Scan for the cell matching the given text and deliver its (x, y) coordinate at center. 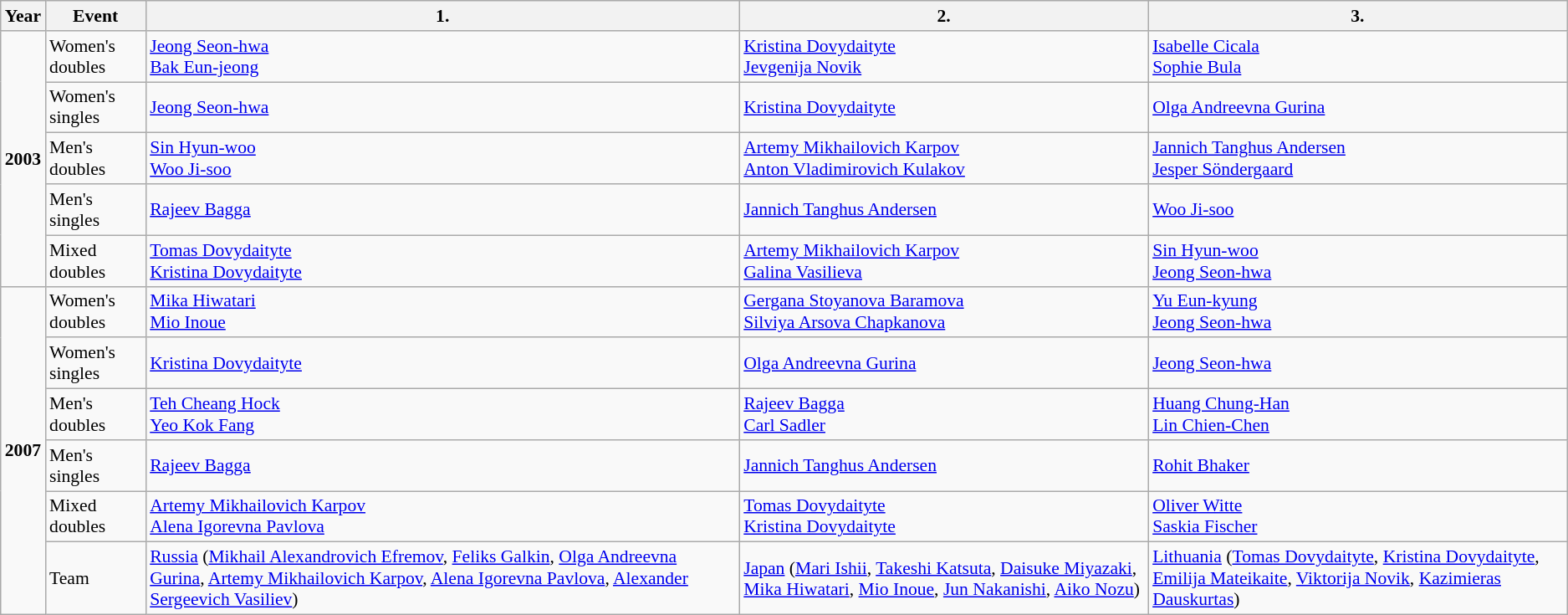
Rohit Bhaker (1358, 465)
Team (95, 579)
Rajeev Bagga Carl Sadler (943, 415)
2003 (23, 159)
Yu Eun-kyung Jeong Seon-hwa (1358, 311)
Event (95, 16)
Jeong Seon-hwa Bak Eun-jeong (442, 57)
2. (943, 16)
Lithuania (Tomas Dovydaityte, Kristina Dovydaityte, Emilija Mateikaite, Viktorija Novik, Kazimieras Dauskurtas) (1358, 579)
Artemy Mikhailovich Karpov Anton Vladimirovich Kulakov (943, 159)
Jannich Tanghus Andersen Jesper Söndergaard (1358, 159)
Year (23, 16)
Japan (Mari Ishii, Takeshi Katsuta, Daisuke Miyazaki, Mika Hiwatari, Mio Inoue, Jun Nakanishi, Aiko Nozu) (943, 579)
Huang Chung-Han Lin Chien-Chen (1358, 415)
1. (442, 16)
Mika Hiwatari Mio Inoue (442, 311)
Gergana Stoyanova Baramova Silviya Arsova Chapkanova (943, 311)
Teh Cheang Hock Yeo Kok Fang (442, 415)
Artemy Mikhailovich Karpov Alena Igorevna Pavlova (442, 517)
2007 (23, 450)
Sin Hyun-woo Woo Ji-soo (442, 159)
3. (1358, 16)
Oliver Witte Saskia Fischer (1358, 517)
Artemy Mikhailovich Karpov Galina Vasilieva (943, 261)
Sin Hyun-woo Jeong Seon-hwa (1358, 261)
Isabelle Cicala Sophie Bula (1358, 57)
Kristina Dovydaityte Jevgenija Novik (943, 57)
Woo Ji-soo (1358, 209)
